Return (x, y) of the center of cell containing provided text 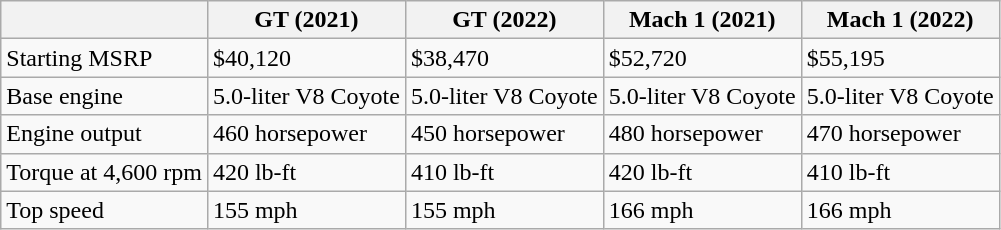
470 horsepower (900, 134)
GT (2022) (504, 20)
Base engine (104, 96)
$55,195 (900, 58)
GT (2021) (306, 20)
Starting MSRP (104, 58)
460 horsepower (306, 134)
Mach 1 (2021) (702, 20)
Mach 1 (2022) (900, 20)
$52,720 (702, 58)
$38,470 (504, 58)
Top speed (104, 210)
$40,120 (306, 58)
480 horsepower (702, 134)
Torque at 4,600 rpm (104, 172)
Engine output (104, 134)
450 horsepower (504, 134)
